Detect which cell encompasses the target text, then output its (X, Y) center coordinate. 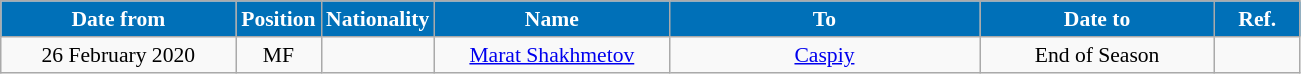
MF (278, 55)
Nationality (378, 19)
Caspiy (824, 55)
Date to (1098, 19)
Ref. (1258, 19)
To (824, 19)
Date from (118, 19)
Marat Shakhmetov (552, 55)
Name (552, 19)
End of Season (1098, 55)
26 February 2020 (118, 55)
Position (278, 19)
